For the text-containing cell, return its midpoint in [x, y] coordinate format. 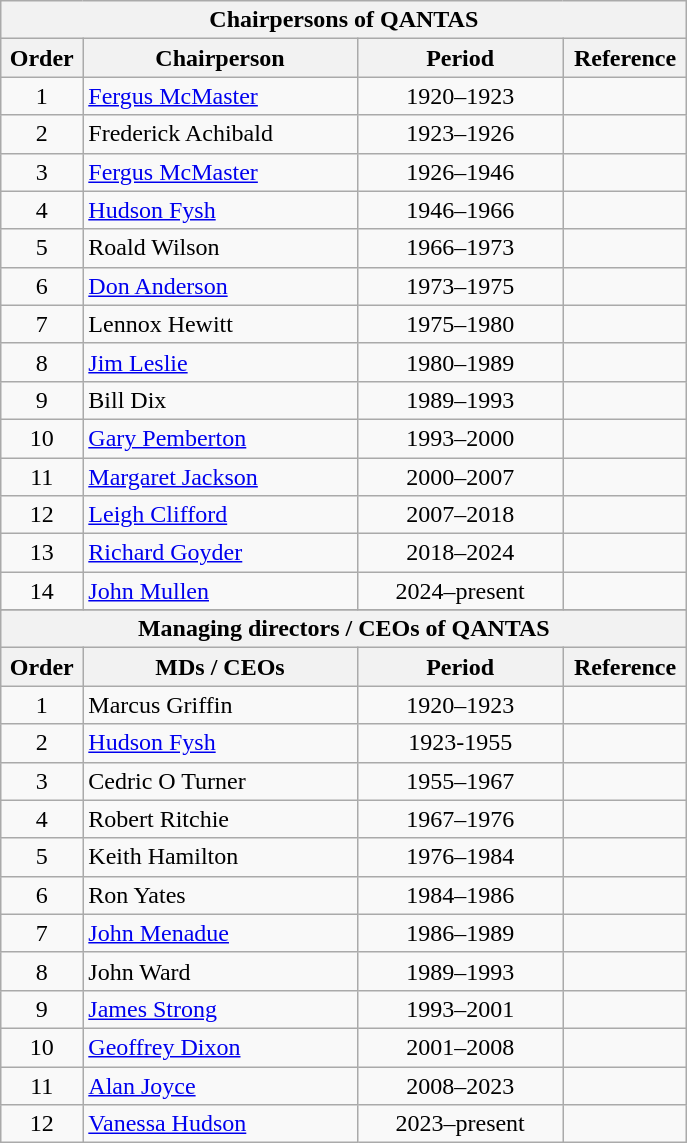
1976–1984 [460, 857]
Alan Joyce [220, 1085]
1967–1976 [460, 819]
Chairpersons of QANTAS [344, 20]
Keith Hamilton [220, 857]
Ron Yates [220, 895]
1984–1986 [460, 895]
Frederick Achibald [220, 134]
Richard Goyder [220, 553]
1993–2000 [460, 438]
2023–present [460, 1124]
Marcus Griffin [220, 705]
1975–1980 [460, 324]
1980–1989 [460, 362]
Vanessa Hudson [220, 1124]
Robert Ritchie [220, 819]
2007–2018 [460, 515]
2018–2024 [460, 553]
Gary Pemberton [220, 438]
Geoffrey Dixon [220, 1047]
13 [42, 553]
Don Anderson [220, 286]
Chairperson [220, 58]
John Ward [220, 971]
John Menadue [220, 933]
2024–present [460, 591]
1973–1975 [460, 286]
Leigh Clifford [220, 515]
Jim Leslie [220, 362]
Managing directors / CEOs of QANTAS [344, 629]
1966–1973 [460, 248]
1923–1926 [460, 134]
James Strong [220, 1009]
Lennox Hewitt [220, 324]
2001–2008 [460, 1047]
2000–2007 [460, 477]
Cedric O Turner [220, 781]
Bill Dix [220, 400]
1923-1955 [460, 743]
1986–1989 [460, 933]
1993–2001 [460, 1009]
John Mullen [220, 591]
Margaret Jackson [220, 477]
1926–1946 [460, 172]
MDs / CEOs [220, 667]
2008–2023 [460, 1085]
1955–1967 [460, 781]
Roald Wilson [220, 248]
14 [42, 591]
1946–1966 [460, 210]
